Return the (X, Y) coordinate for the center point of the cell that contains the specified text.  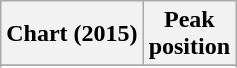
Chart (2015) (72, 34)
Peakposition (189, 34)
